Return [X, Y] of the center of cell containing provided text 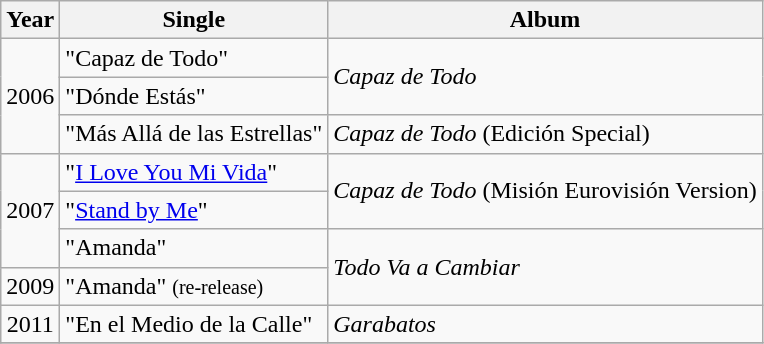
Garabatos [545, 324]
2009 [30, 286]
Album [545, 20]
Year [30, 20]
Capaz de Todo [545, 77]
"Más Allá de las Estrellas" [194, 134]
Todo Va a Cambiar [545, 267]
Capaz de Todo (Edición Special) [545, 134]
2007 [30, 210]
"Amanda" [194, 248]
"Amanda" (re-release) [194, 286]
"Capaz de Todo" [194, 58]
"Dónde Estás" [194, 96]
2011 [30, 324]
Single [194, 20]
"Stand by Me" [194, 210]
"I Love You Mi Vida" [194, 172]
Capaz de Todo (Misión Eurovisión Version) [545, 191]
"En el Medio de la Calle" [194, 324]
2006 [30, 96]
